Detect which cell encompasses the target text, then output its (X, Y) center coordinate. 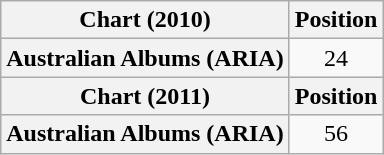
Chart (2011) (145, 96)
24 (336, 58)
Chart (2010) (145, 20)
56 (336, 134)
